From the cell containing the given text, extract its center point as [X, Y] coordinate. 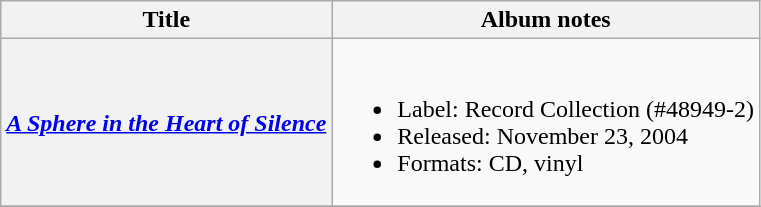
Title [166, 20]
A Sphere in the Heart of Silence [166, 122]
Label: Record Collection (#48949-2)Released: November 23, 2004Formats: CD, vinyl [546, 122]
Album notes [546, 20]
